From the cell containing the given text, extract its center point as (X, Y) coordinate. 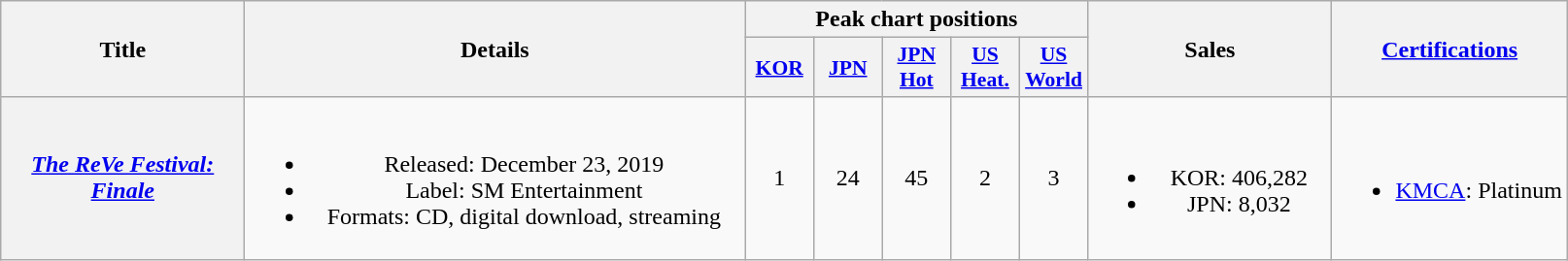
45 (917, 179)
3 (1053, 179)
Peak chart positions (917, 19)
Title (122, 49)
JPN (847, 68)
Details (495, 49)
The ReVe Festival: Finale (122, 179)
Released: December 23, 2019Label: SM EntertainmentFormats: CD, digital download, streaming (495, 179)
KOR: 406,282JPN: 8,032 (1210, 179)
JPN Hot (917, 68)
Certifications (1449, 49)
Sales (1210, 49)
US Heat. (985, 68)
KMCA: Platinum (1449, 179)
US World (1053, 68)
1 (779, 179)
KOR (779, 68)
2 (985, 179)
24 (847, 179)
